Locate the cell with the specified text and output its (x, y) center coordinate. 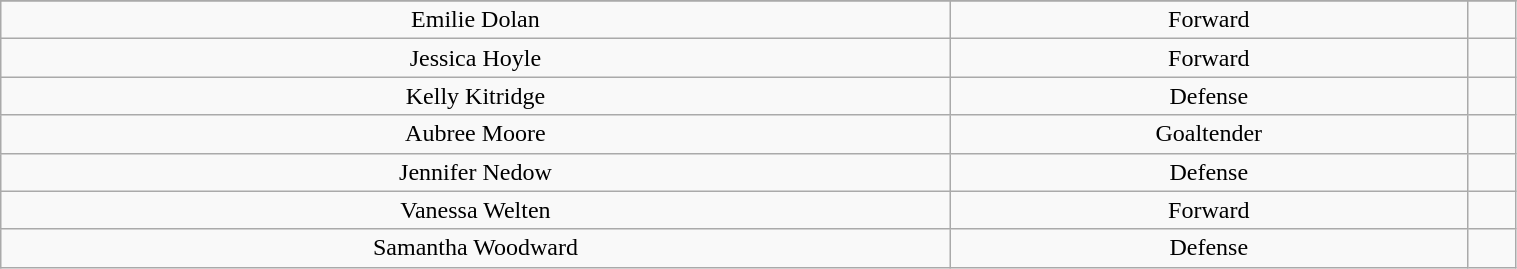
Aubree Moore (476, 134)
Goaltender (1208, 134)
Jennifer Nedow (476, 172)
Jessica Hoyle (476, 58)
Kelly Kitridge (476, 96)
Emilie Dolan (476, 20)
Samantha Woodward (476, 248)
Vanessa Welten (476, 210)
